From the cell containing the given text, extract its center point as (X, Y) coordinate. 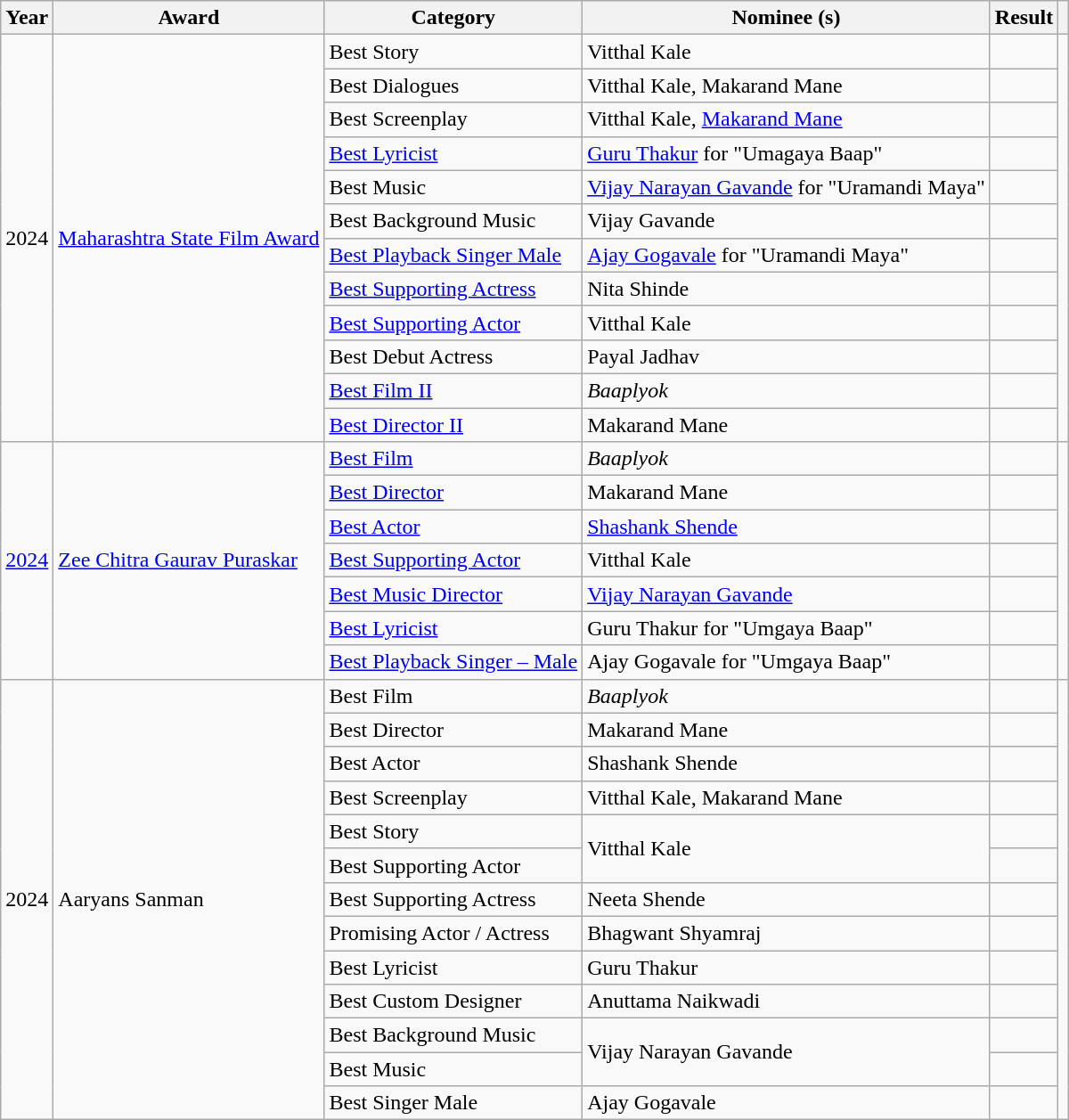
Best Debut Actress (453, 356)
Bhagwant Shyamraj (787, 933)
Maharashtra State Film Award (189, 239)
Neeta Shende (787, 899)
Nita Shinde (787, 289)
Payal Jadhav (787, 356)
Ajay Gogavale for "Uramandi Maya" (787, 255)
Guru Thakur (787, 967)
Zee Chitra Gaurav Puraskar (189, 560)
Category (453, 18)
Award (189, 18)
Best Dialogues (453, 86)
Best Music Director (453, 594)
Best Director II (453, 425)
Vijay Gavande (787, 221)
Best Custom Designer (453, 1001)
Year (27, 18)
Aaryans Sanman (189, 900)
Guru Thakur for "Umgaya Baap" (787, 628)
Ajay Gogavale (787, 1103)
Best Playback Singer – Male (453, 662)
Nominee (s) (787, 18)
Ajay Gogavale for "Umgaya Baap" (787, 662)
Promising Actor / Actress (453, 933)
Best Singer Male (453, 1103)
Anuttama Naikwadi (787, 1001)
Result (1024, 18)
Vijay Narayan Gavande for "Uramandi Maya" (787, 187)
Best Film II (453, 390)
Best Playback Singer Male (453, 255)
Guru Thakur for "Umagaya Baap" (787, 153)
